Locate the cell with the specified text and output its [X, Y] center coordinate. 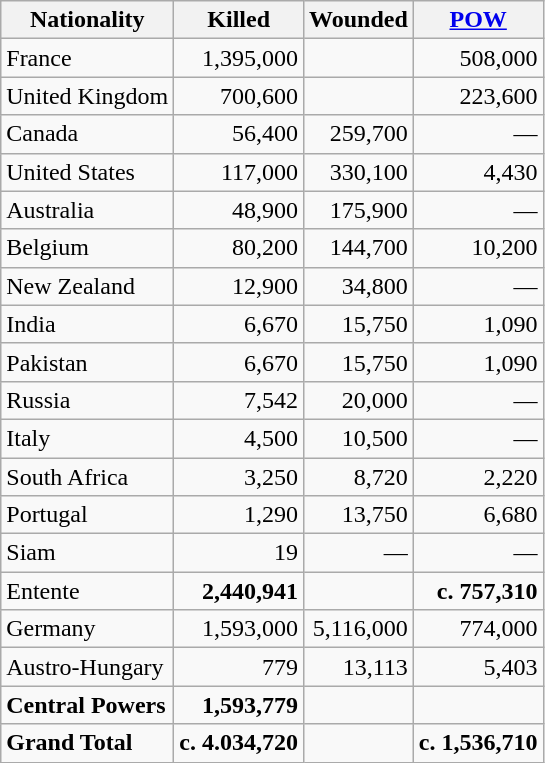
117,000 [239, 172]
259,700 [359, 134]
1,395,000 [239, 58]
1,593,000 [239, 629]
United States [88, 172]
12,900 [239, 286]
144,700 [359, 248]
Belgium [88, 248]
175,900 [359, 210]
4,500 [239, 438]
POW [478, 20]
56,400 [239, 134]
8,720 [359, 477]
Grand Total [88, 743]
Entente [88, 591]
Russia [88, 400]
Canada [88, 134]
c. 1,536,710 [478, 743]
2,220 [478, 477]
Killed [239, 20]
6,680 [478, 515]
Germany [88, 629]
2,440,941 [239, 591]
774,000 [478, 629]
New Zealand [88, 286]
508,000 [478, 58]
330,100 [359, 172]
34,800 [359, 286]
779 [239, 667]
48,900 [239, 210]
Australia [88, 210]
10,500 [359, 438]
5,116,000 [359, 629]
India [88, 324]
5,403 [478, 667]
1,593,779 [239, 705]
Portugal [88, 515]
Nationality [88, 20]
Wounded [359, 20]
Austro-Hungary [88, 667]
Italy [88, 438]
c. 757,310 [478, 591]
19 [239, 553]
Central Powers [88, 705]
7,542 [239, 400]
10,200 [478, 248]
South Africa [88, 477]
France [88, 58]
700,600 [239, 96]
Siam [88, 553]
20,000 [359, 400]
13,750 [359, 515]
4,430 [478, 172]
80,200 [239, 248]
c. 4.034,720 [239, 743]
United Kingdom [88, 96]
223,600 [478, 96]
1,290 [239, 515]
Pakistan [88, 362]
13,113 [359, 667]
3,250 [239, 477]
